Extract the (x, y) coordinate from the center of the cell holding the provided text.  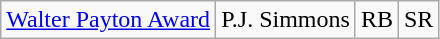
SR (418, 20)
P.J. Simmons (286, 20)
RB (376, 20)
Walter Payton Award (108, 20)
